Return [X, Y] of the center of cell containing provided text 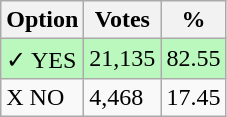
21,135 [122, 59]
Option [42, 20]
✓ YES [42, 59]
% [194, 20]
17.45 [194, 97]
82.55 [194, 59]
Votes [122, 20]
X NO [42, 97]
4,468 [122, 97]
